From the cell containing the given text, extract its center point as [X, Y] coordinate. 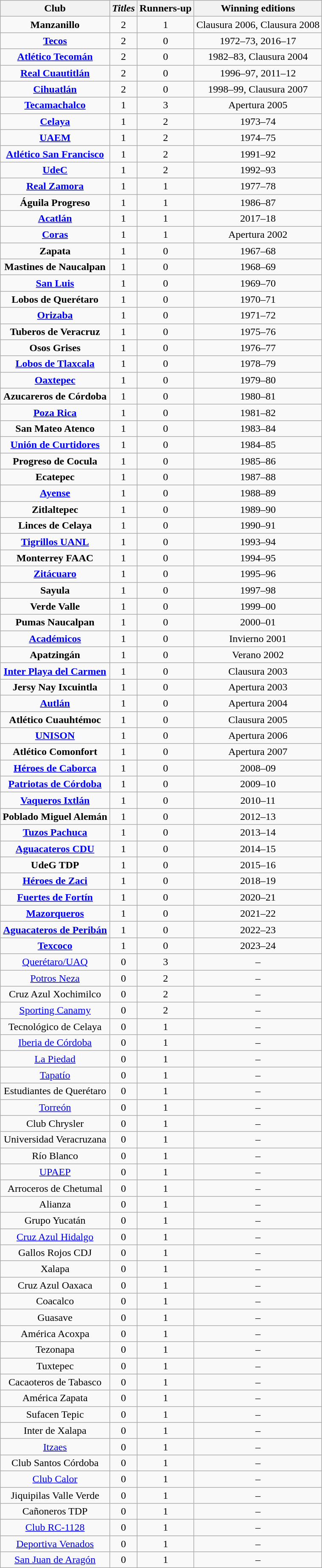
Gallos Rojos CDJ [55, 1253]
Sayula [55, 590]
Torreón [55, 1107]
Zitlaltepec [55, 510]
Atlético Tecomán [55, 57]
1989–90 [258, 510]
2021–22 [258, 913]
Zapata [55, 251]
1967–68 [258, 251]
1970–71 [258, 299]
Apertura 2003 [258, 687]
1999–00 [258, 606]
Cruz Azul Oaxaca [55, 1285]
2015–16 [258, 865]
Jiquipilas Valle Verde [55, 1495]
Cruz Azul Xochimilco [55, 994]
Águila Progreso [55, 203]
Héroes de Zaci [55, 881]
UdeG TDP [55, 865]
Apatzingán [55, 655]
Runners-up [165, 8]
1978–79 [258, 364]
Arroceros de Chetumal [55, 1188]
1996–97, 2011–12 [258, 73]
2012–13 [258, 816]
Río Blanco [55, 1156]
Aguacateros de Peribán [55, 929]
Estudiantes de Querétaro [55, 1091]
Clausura 2006, Clausura 2008 [258, 25]
2008–09 [258, 768]
Atlético San Francisco [55, 154]
1992–93 [258, 170]
Clausura 2003 [258, 671]
Acatlán [55, 219]
Fuertes de Fortín [55, 897]
Atlético Cuauhtémoc [55, 720]
Apertura 2007 [258, 752]
1997–98 [258, 590]
San Mateo Atenco [55, 428]
Académicos [55, 639]
Club RC-1128 [55, 1528]
Oaxtepec [55, 380]
Vaqueros Ixtlán [55, 800]
Club [55, 8]
Jersy Nay Ixcuintla [55, 687]
San Luis [55, 283]
2017–18 [258, 219]
Universidad Veracruzana [55, 1140]
1993–94 [258, 542]
1986–87 [258, 203]
América Zapata [55, 1398]
Tecos [55, 41]
1977–78 [258, 186]
Apertura 2004 [258, 703]
Patriotas de Córdoba [55, 784]
Linces de Celaya [55, 526]
1981–82 [258, 412]
Lobos de Tlaxcala [55, 364]
Osos Grises [55, 348]
Tezonapa [55, 1350]
1982–83, Clausura 2004 [258, 57]
2013–14 [258, 833]
1976–77 [258, 348]
2018–19 [258, 881]
Inter Playa del Carmen [55, 671]
Verano 2002 [258, 655]
Aguacateros CDU [55, 849]
Autlán [55, 703]
UdeC [55, 170]
Zitácuaro [55, 574]
Apertura 2006 [258, 736]
Tuberos de Veracruz [55, 332]
Potros Neza [55, 978]
Cihuatlán [55, 89]
Tuxtepec [55, 1366]
Tecamachalco [55, 105]
2014–15 [258, 849]
Winning editions [258, 8]
1980–81 [258, 396]
1988–89 [258, 493]
1975–76 [258, 332]
Progreso de Cocula [55, 461]
Celaya [55, 121]
Iberia de Córdoba [55, 1043]
Poblado Miguel Alemán [55, 816]
Titles [123, 8]
1995–96 [258, 574]
Cruz Azul Hidalgo [55, 1237]
Azucareros de Córdoba [55, 396]
San Juan de Aragón [55, 1560]
1971–72 [258, 315]
Tigrillos UANL [55, 542]
1972–73, 2016–17 [258, 41]
2009–10 [258, 784]
Héroes de Caborca [55, 768]
1979–80 [258, 380]
Xalapa [55, 1269]
Texcoco [55, 946]
Club Chrysler [55, 1123]
Grupo Yucatán [55, 1220]
1983–84 [258, 428]
UPAEP [55, 1172]
Tuzos Pachuca [55, 833]
Invierno 2001 [258, 639]
Pumas Naucalpan [55, 622]
2022–23 [258, 929]
Mazorqueros [55, 913]
Manzanillo [55, 25]
1987–88 [258, 477]
Inter de Xalapa [55, 1430]
1968–69 [258, 267]
Tecnológico de Celaya [55, 1027]
1991–92 [258, 154]
Real Cuautitlán [55, 73]
UNISON [55, 736]
UAEM [55, 138]
1998–99, Clausura 2007 [258, 89]
La Piedad [55, 1059]
Apertura 2005 [258, 105]
Clausura 2005 [258, 720]
Lobos de Querétaro [55, 299]
Tapatío [55, 1075]
2020–21 [258, 897]
Poza Rica [55, 412]
Verde Valle [55, 606]
1969–70 [258, 283]
Unión de Curtidores [55, 445]
Orizaba [55, 315]
Coras [55, 235]
Atlético Comonfort [55, 752]
Monterrey FAAC [55, 558]
Cañoneros TDP [55, 1512]
1974–75 [258, 138]
2023–24 [258, 946]
Cacaoteros de Tabasco [55, 1382]
Alianza [55, 1204]
2010–11 [258, 800]
Mastines de Naucalpan [55, 267]
Sufacen Tepic [55, 1414]
Apertura 2002 [258, 235]
Ayense [55, 493]
América Acoxpa [55, 1334]
1973–74 [258, 121]
1985–86 [258, 461]
Real Zamora [55, 186]
1984–85 [258, 445]
Itzaes [55, 1447]
Club Santos Córdoba [55, 1463]
Ecatepec [55, 477]
1994–95 [258, 558]
Sporting Canamy [55, 1011]
1990–91 [258, 526]
Guasave [55, 1317]
Deportiva Venados [55, 1544]
Coacalco [55, 1301]
Querétaro/UAQ [55, 962]
Club Calor [55, 1479]
2000–01 [258, 622]
